Return (x, y) of the center of cell containing provided text 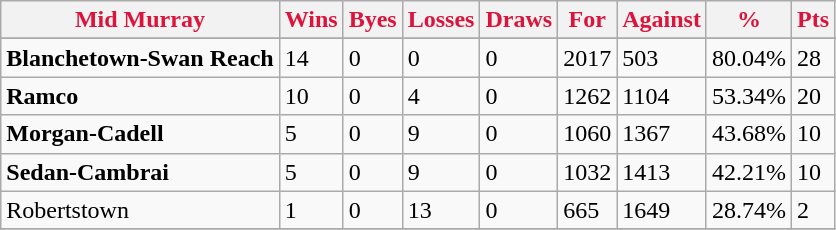
For (588, 20)
Draws (519, 20)
Blanchetown-Swan Reach (140, 58)
Losses (441, 20)
1060 (588, 134)
1413 (662, 172)
1649 (662, 210)
53.34% (748, 96)
1 (311, 210)
665 (588, 210)
Byes (372, 20)
Mid Murray (140, 20)
28 (814, 58)
Pts (814, 20)
2 (814, 210)
28.74% (748, 210)
Sedan-Cambrai (140, 172)
1262 (588, 96)
1104 (662, 96)
20 (814, 96)
4 (441, 96)
2017 (588, 58)
Morgan-Cadell (140, 134)
14 (311, 58)
% (748, 20)
43.68% (748, 134)
Against (662, 20)
Robertstown (140, 210)
Ramco (140, 96)
503 (662, 58)
1367 (662, 134)
1032 (588, 172)
13 (441, 210)
Wins (311, 20)
80.04% (748, 58)
42.21% (748, 172)
